Capture the cell that displays the provided text and extract its [x, y] central coordinate. 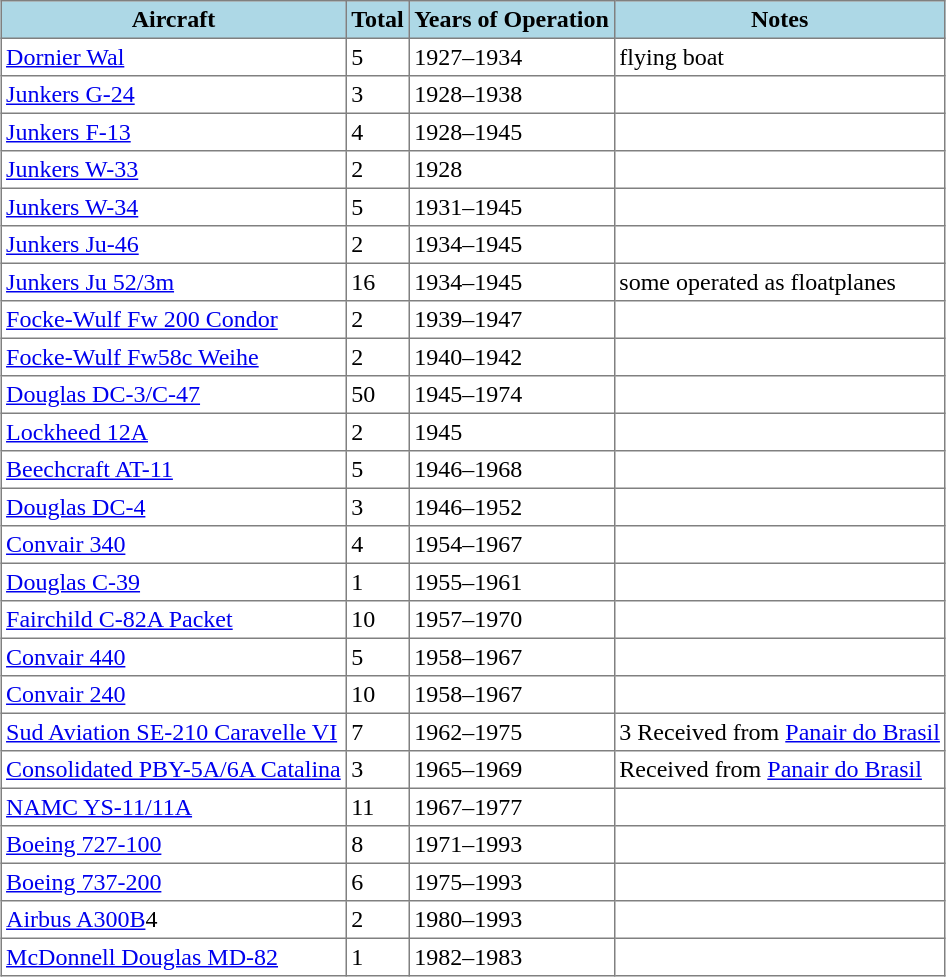
Consolidated PBY-5A/6A Catalina [174, 770]
Received from Panair do Brasil [780, 770]
1967–1977 [512, 807]
Boeing 727-100 [174, 845]
Total [378, 20]
1962–1975 [512, 732]
Convair 440 [174, 657]
1965–1969 [512, 770]
1931–1945 [512, 207]
1939–1947 [512, 320]
Focke-Wulf Fw58c Weihe [174, 357]
1957–1970 [512, 620]
Junkers W-34 [174, 207]
Dornier Wal [174, 57]
Sud Aviation SE-210 Caravelle VI [174, 732]
Convair 340 [174, 545]
NAMC YS-11/11A [174, 807]
6 [378, 882]
Douglas DC-3/C-47 [174, 395]
Aircraft [174, 20]
3 Received from Panair do Brasil [780, 732]
Junkers W-33 [174, 170]
1928–1938 [512, 95]
Beechcraft AT-11 [174, 470]
1946–1968 [512, 470]
1955–1961 [512, 582]
1928 [512, 170]
Convair 240 [174, 695]
Notes [780, 20]
McDonnell Douglas MD-82 [174, 957]
Douglas C-39 [174, 582]
Airbus A300B4 [174, 920]
flying boat [780, 57]
16 [378, 282]
1954–1967 [512, 545]
1945 [512, 432]
Junkers Ju-46 [174, 245]
Junkers F-13 [174, 132]
1982–1983 [512, 957]
50 [378, 395]
Junkers Ju 52/3m [174, 282]
Lockheed 12A [174, 432]
Boeing 737-200 [174, 882]
some operated as floatplanes [780, 282]
7 [378, 732]
Junkers G-24 [174, 95]
1927–1934 [512, 57]
Years of Operation [512, 20]
Douglas DC-4 [174, 507]
1971–1993 [512, 845]
1945–1974 [512, 395]
1946–1952 [512, 507]
Focke-Wulf Fw 200 Condor [174, 320]
11 [378, 807]
8 [378, 845]
1975–1993 [512, 882]
1940–1942 [512, 357]
1928–1945 [512, 132]
1980–1993 [512, 920]
Fairchild C-82A Packet [174, 620]
